Return (X, Y) of the center of cell containing provided text 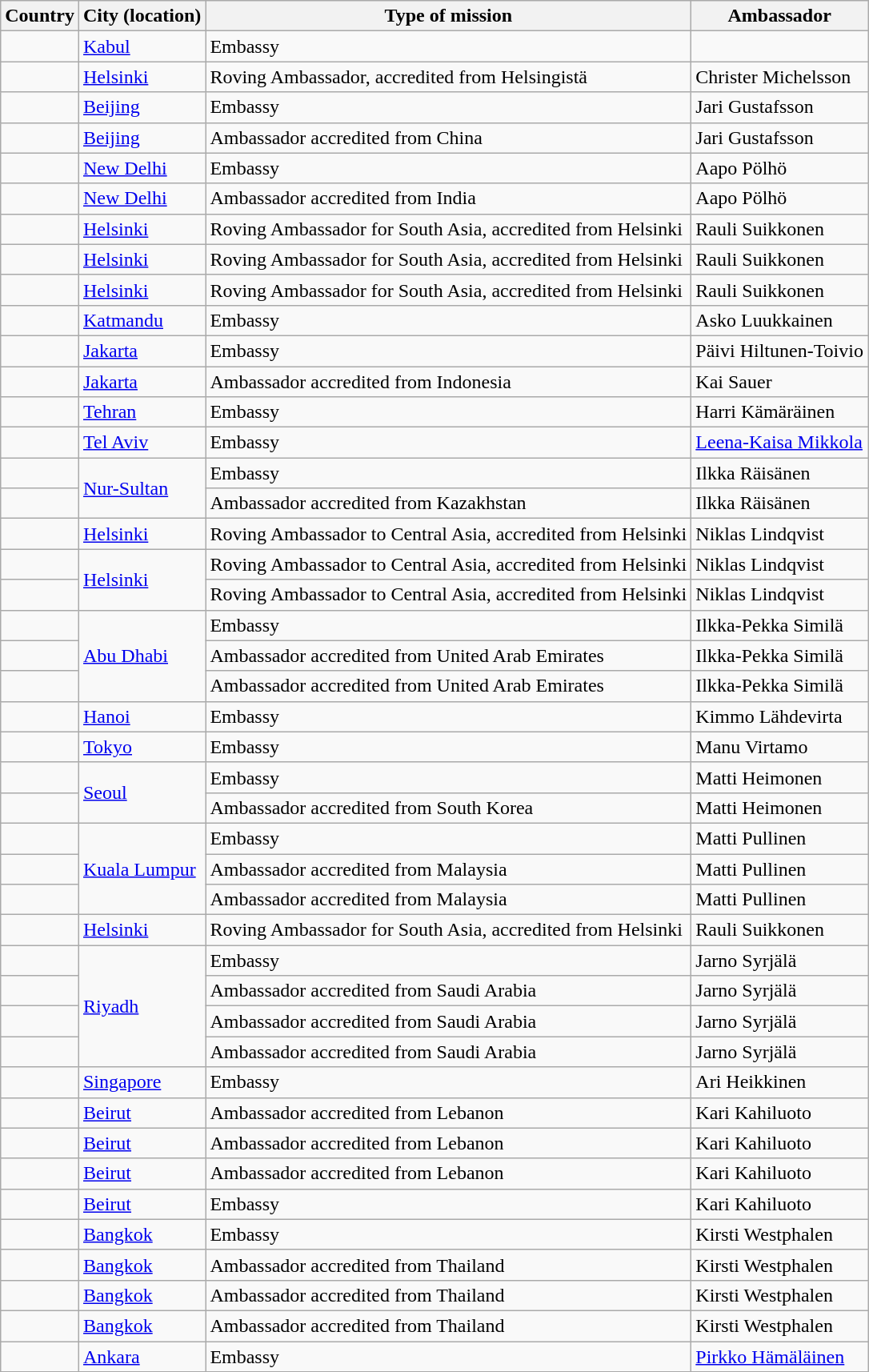
Abu Dhabi (142, 656)
Harri Kämäräinen (779, 412)
Pirkko Hämäläinen (779, 1357)
Christer Michelsson (779, 77)
Riyadh (142, 1006)
Ankara (142, 1357)
Tel Aviv (142, 443)
Country (40, 16)
Ambassador (779, 16)
Kabul (142, 46)
Ari Heikkinen (779, 1082)
Leena-Kaisa Mikkola (779, 443)
Asko Luukkainen (779, 320)
Ambassador accredited from Kazakhstan (448, 503)
Tokyo (142, 747)
Ambassador accredited from Indonesia (448, 382)
Roving Ambassador, accredited from Helsingistä (448, 77)
Type of mission (448, 16)
Päivi Hiltunen-Toivio (779, 351)
Tehran (142, 412)
Kuala Lumpur (142, 869)
Ambassador accredited from South Korea (448, 808)
Nur-Sultan (142, 488)
Katmandu (142, 320)
Kimmo Lähdevirta (779, 716)
Kai Sauer (779, 382)
Hanoi (142, 716)
Manu Virtamo (779, 747)
Ambassador accredited from India (448, 199)
Seoul (142, 792)
Ambassador accredited from China (448, 138)
City (location) (142, 16)
Singapore (142, 1082)
